For the text-containing cell, return its midpoint in [x, y] coordinate format. 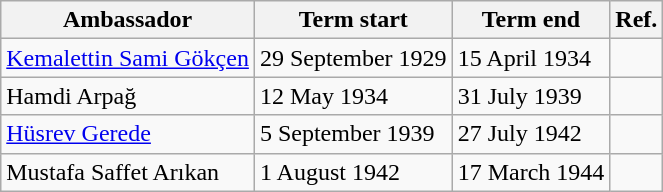
5 September 1939 [353, 134]
29 September 1929 [353, 58]
31 July 1939 [531, 96]
1 August 1942 [353, 172]
Term end [531, 20]
Mustafa Saffet Arıkan [128, 172]
Kemalettin Sami Gökçen [128, 58]
12 May 1934 [353, 96]
Ambassador [128, 20]
Ref. [636, 20]
Hüsrev Gerede [128, 134]
17 March 1944 [531, 172]
15 April 1934 [531, 58]
Term start [353, 20]
27 July 1942 [531, 134]
Hamdi Arpağ [128, 96]
